Find where the given text appears and provide that cell's center as (X, Y) coordinate. 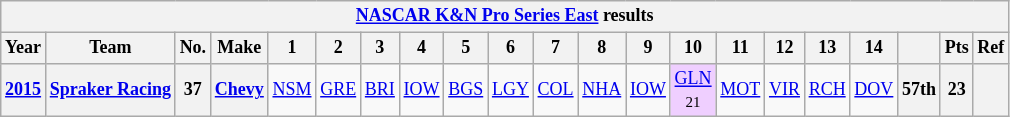
12 (785, 48)
VIR (785, 90)
57th (920, 90)
11 (740, 48)
Year (24, 48)
23 (956, 90)
Pts (956, 48)
Make (239, 48)
NSM (292, 90)
5 (466, 48)
Ref (991, 48)
DOV (874, 90)
37 (192, 90)
MOT (740, 90)
2 (338, 48)
No. (192, 48)
8 (602, 48)
GRE (338, 90)
13 (827, 48)
3 (380, 48)
GLN21 (693, 90)
RCH (827, 90)
BGS (466, 90)
4 (422, 48)
Team (110, 48)
7 (556, 48)
Chevy (239, 90)
NASCAR K&N Pro Series East results (505, 16)
9 (648, 48)
LGY (511, 90)
1 (292, 48)
2015 (24, 90)
6 (511, 48)
10 (693, 48)
NHA (602, 90)
BRI (380, 90)
Spraker Racing (110, 90)
14 (874, 48)
COL (556, 90)
